Locate the cell with the specified text and output its (X, Y) center coordinate. 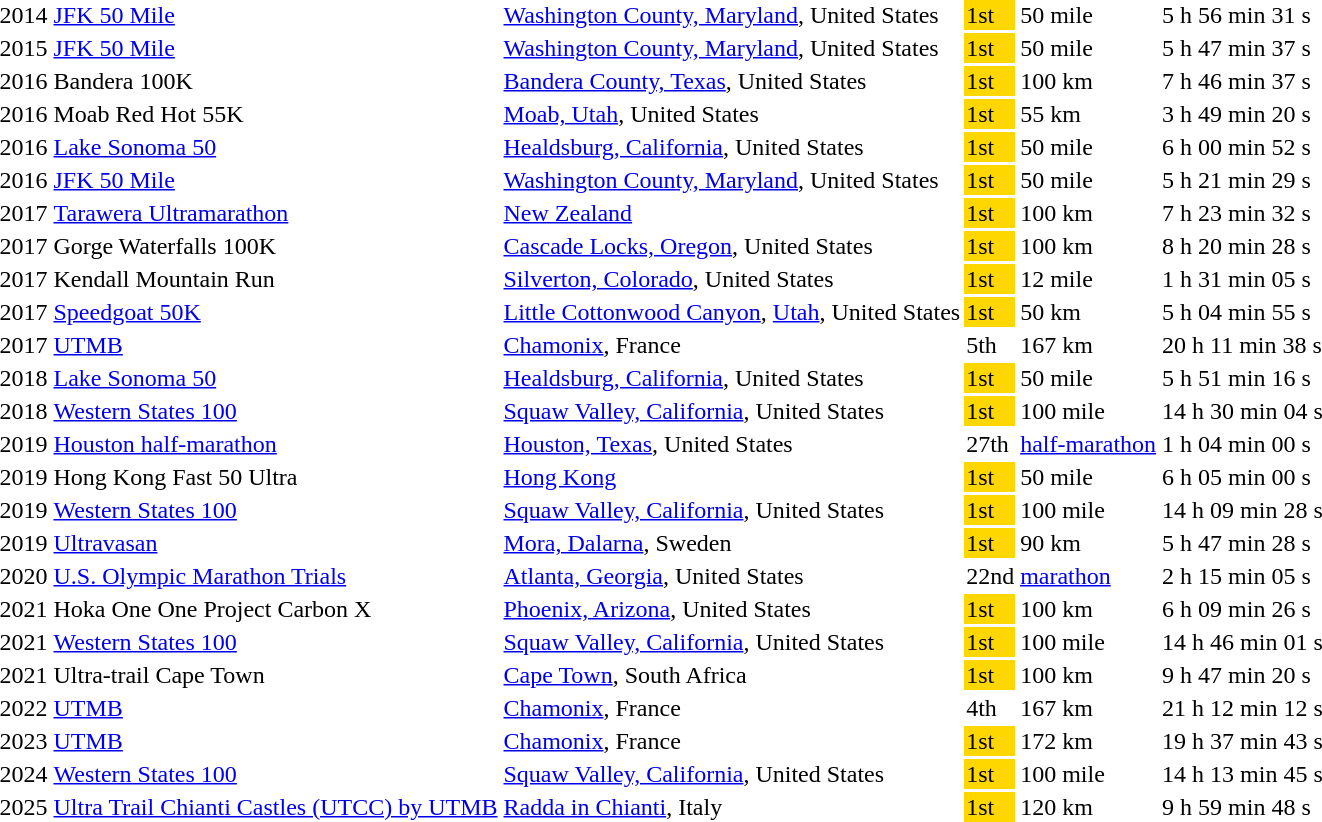
Mora, Dalarna, Sweden (732, 543)
Hong Kong (732, 477)
5th (990, 345)
Bandera County, Texas, United States (732, 81)
Cape Town, South Africa (732, 675)
172 km (1088, 741)
Atlanta, Georgia, United States (732, 576)
New Zealand (732, 213)
Moab Red Hot 55K (276, 114)
Houston, Texas, United States (732, 444)
22nd (990, 576)
marathon (1088, 576)
Ultra Trail Chianti Castles (UTCC) by UTMB (276, 807)
Houston half-marathon (276, 444)
Silverton, Colorado, United States (732, 279)
27th (990, 444)
half-marathon (1088, 444)
U.S. Olympic Marathon Trials (276, 576)
4th (990, 708)
Hong Kong Fast 50 Ultra (276, 477)
Cascade Locks, Oregon, United States (732, 246)
Phoenix, Arizona, United States (732, 609)
Bandera 100K (276, 81)
Radda in Chianti, Italy (732, 807)
Kendall Mountain Run (276, 279)
50 km (1088, 312)
120 km (1088, 807)
55 km (1088, 114)
Speedgoat 50K (276, 312)
Hoka One One Project Carbon X (276, 609)
90 km (1088, 543)
Ultravasan (276, 543)
Ultra-trail Cape Town (276, 675)
Moab, Utah, United States (732, 114)
12 mile (1088, 279)
Tarawera Ultramarathon (276, 213)
Little Cottonwood Canyon, Utah, United States (732, 312)
Gorge Waterfalls 100K (276, 246)
